Determine the (X, Y) coordinate at the center of the cell enclosing the given text.  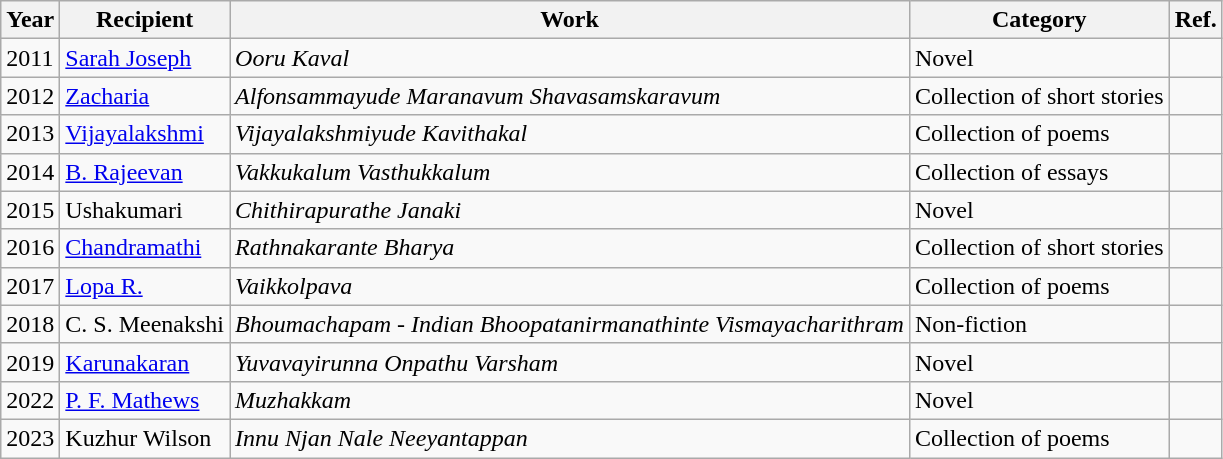
2019 (30, 362)
Ushakumari (145, 210)
2012 (30, 96)
Year (30, 20)
Lopa R. (145, 286)
Work (570, 20)
Non-fiction (1039, 324)
Muzhakkam (570, 400)
P. F. Mathews (145, 400)
Ref. (1196, 20)
Collection of essays (1039, 172)
Bhoumachapam - Indian Bhoopatanirmanathinte Vismayacharithram (570, 324)
B. Rajeevan (145, 172)
Zacharia (145, 96)
Vijayalakshmiyude Kavithakal (570, 134)
Category (1039, 20)
2022 (30, 400)
Ooru Kaval (570, 58)
2016 (30, 248)
Yuvavayirunna Onpathu Varsham (570, 362)
2014 (30, 172)
Recipient (145, 20)
2017 (30, 286)
Chandramathi (145, 248)
Vijayalakshmi (145, 134)
2018 (30, 324)
Kuzhur Wilson (145, 438)
2013 (30, 134)
Vaikkolpava (570, 286)
Karunakaran (145, 362)
2023 (30, 438)
Alfonsammayude Maranavum Shavasamskaravum (570, 96)
Sarah Joseph (145, 58)
Innu Njan Nale Neeyantappan (570, 438)
Vakkukalum Vasthukkalum (570, 172)
Chithirapurathe Janaki (570, 210)
2015 (30, 210)
Rathnakarante Bharya (570, 248)
C. S. Meenakshi (145, 324)
2011 (30, 58)
